Identify which cell holds the provided text, then report its (x, y) central coordinate. 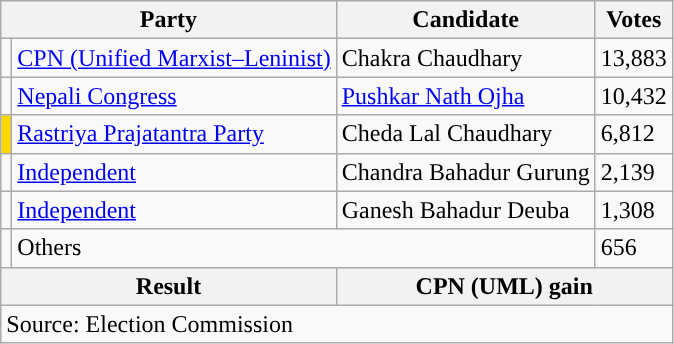
Votes (634, 20)
Chakra Chaudhary (466, 58)
13,883 (634, 58)
CPN (Unified Marxist–Leninist) (174, 58)
Source: Election Commission (337, 324)
Cheda Lal Chaudhary (466, 134)
Rastriya Prajatantra Party (174, 134)
Result (168, 286)
6,812 (634, 134)
Nepali Congress (174, 96)
1,308 (634, 210)
Pushkar Nath Ojha (466, 96)
Ganesh Bahadur Deuba (466, 210)
2,139 (634, 172)
Candidate (466, 20)
Others (304, 248)
Party (168, 20)
656 (634, 248)
CPN (UML) gain (504, 286)
Chandra Bahadur Gurung (466, 172)
10,432 (634, 96)
